For the text-containing cell, return its midpoint in [X, Y] coordinate format. 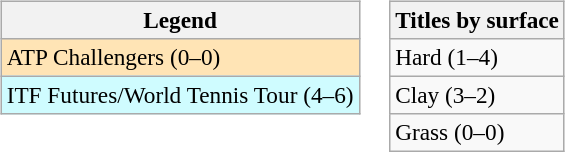
ATP Challengers (0–0) [180, 57]
Grass (0–0) [478, 133]
Titles by surface [478, 20]
Hard (1–4) [478, 57]
Legend [180, 20]
ITF Futures/World Tennis Tour (4–6) [180, 95]
Clay (3–2) [478, 95]
